Scan for the cell matching the given text and deliver its (x, y) coordinate at center. 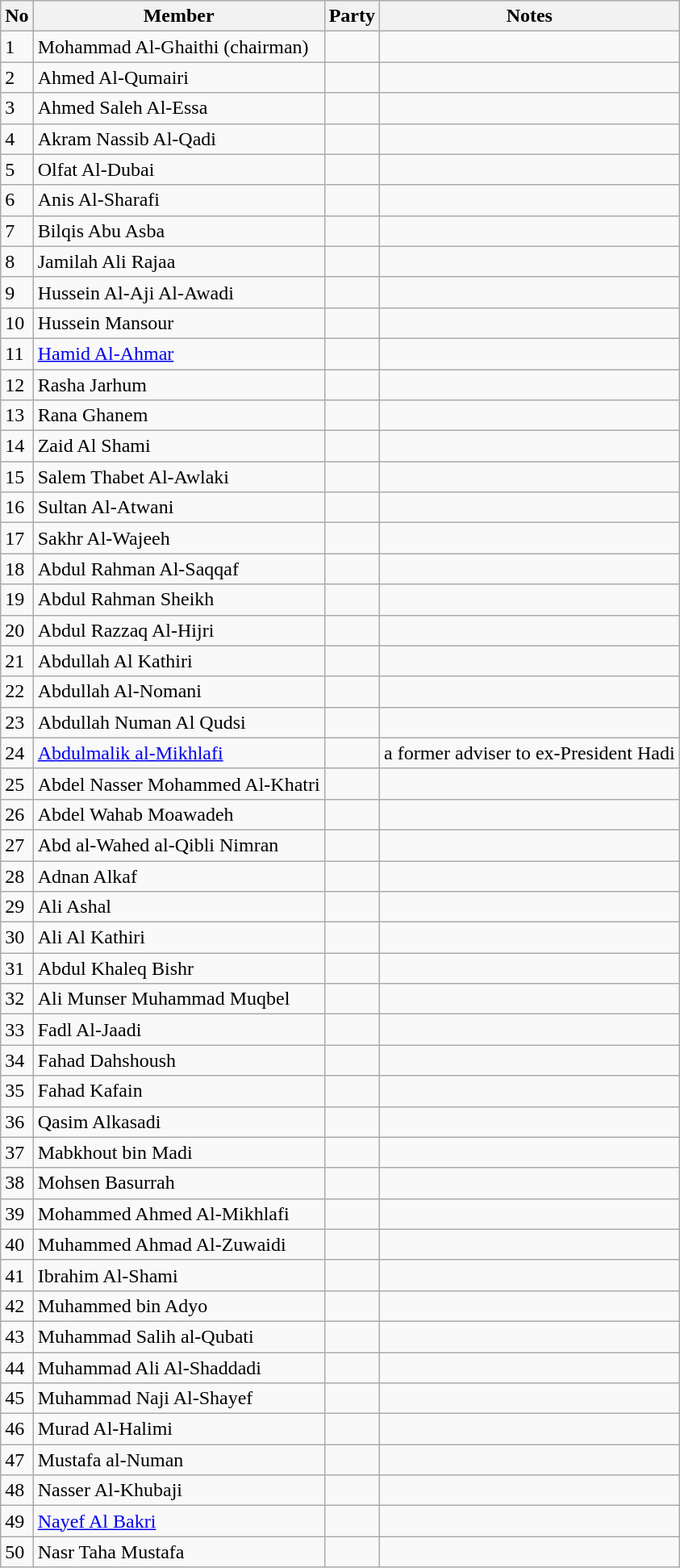
2 (17, 77)
Abdul Rahman Sheikh (179, 600)
Mabkhout bin Madi (179, 1152)
Nayef Al Bakri (179, 1521)
Hussein Mansour (179, 323)
Fadl Al-Jaadi (179, 1030)
16 (17, 508)
Fahad Dahshoush (179, 1060)
Rasha Jarhum (179, 385)
39 (17, 1214)
45 (17, 1399)
Mohammed Ahmed Al-Mikhlafi (179, 1214)
Hussein Al-Aji Al-Awadi (179, 292)
Murad Al-Halimi (179, 1429)
5 (17, 169)
Mohammad Al-Ghaithi (chairman) (179, 47)
21 (17, 661)
26 (17, 814)
Nasr Taha Mustafa (179, 1552)
Abdullah Numan Al Qudsi (179, 722)
1 (17, 47)
Ali Al Kathiri (179, 938)
Hamid Al-Ahmar (179, 353)
Jamilah Ali Rajaa (179, 261)
31 (17, 968)
Fahad Kafain (179, 1091)
32 (17, 999)
38 (17, 1183)
19 (17, 600)
12 (17, 385)
48 (17, 1491)
Abdel Nasser Mohammed Al-Khatri (179, 784)
4 (17, 139)
33 (17, 1030)
Ali Munser Muhammad Muqbel (179, 999)
29 (17, 907)
50 (17, 1552)
44 (17, 1368)
Party (352, 16)
42 (17, 1306)
46 (17, 1429)
Mohsen Basurrah (179, 1183)
37 (17, 1152)
41 (17, 1275)
Abdul Khaleq Bishr (179, 968)
13 (17, 416)
Abdullah Al-Nomani (179, 692)
Member (179, 16)
15 (17, 477)
Nasser Al-Khubaji (179, 1491)
Zaid Al Shami (179, 446)
Qasim Alkasadi (179, 1122)
35 (17, 1091)
9 (17, 292)
Olfat Al-Dubai (179, 169)
Ibrahim Al-Shami (179, 1275)
17 (17, 538)
Ahmed Al-Qumairi (179, 77)
Abdulmalik al-Mikhlafi (179, 753)
24 (17, 753)
47 (17, 1460)
Adnan Alkaf (179, 876)
Muhammed Ahmad Al-Zuwaidi (179, 1244)
7 (17, 231)
36 (17, 1122)
Bilqis Abu Asba (179, 231)
Ahmed Saleh Al-Essa (179, 108)
28 (17, 876)
No (17, 16)
Sakhr Al-Wajeeh (179, 538)
Abdul Rahman Al-Saqqaf (179, 569)
Abd al-Wahed al-Qibli Nimran (179, 845)
Rana Ghanem (179, 416)
10 (17, 323)
11 (17, 353)
3 (17, 108)
Muhammad Ali Al-Shaddadi (179, 1368)
27 (17, 845)
6 (17, 200)
Ali Ashal (179, 907)
23 (17, 722)
Notes (530, 16)
Akram Nassib Al-Qadi (179, 139)
25 (17, 784)
Muhammad Salih al-Qubati (179, 1336)
Abdel Wahab Moawadeh (179, 814)
Muhammed bin Adyo (179, 1306)
22 (17, 692)
40 (17, 1244)
Salem Thabet Al-Awlaki (179, 477)
Muhammad Naji Al-Shayef (179, 1399)
Abdul Razzaq Al-Hijri (179, 630)
30 (17, 938)
8 (17, 261)
Abdullah Al Kathiri (179, 661)
43 (17, 1336)
14 (17, 446)
a former adviser to ex-President Hadi (530, 753)
18 (17, 569)
Sultan Al-Atwani (179, 508)
Anis Al-Sharafi (179, 200)
34 (17, 1060)
Mustafa al-Numan (179, 1460)
49 (17, 1521)
20 (17, 630)
